Detect which cell encompasses the target text, then output its (x, y) center coordinate. 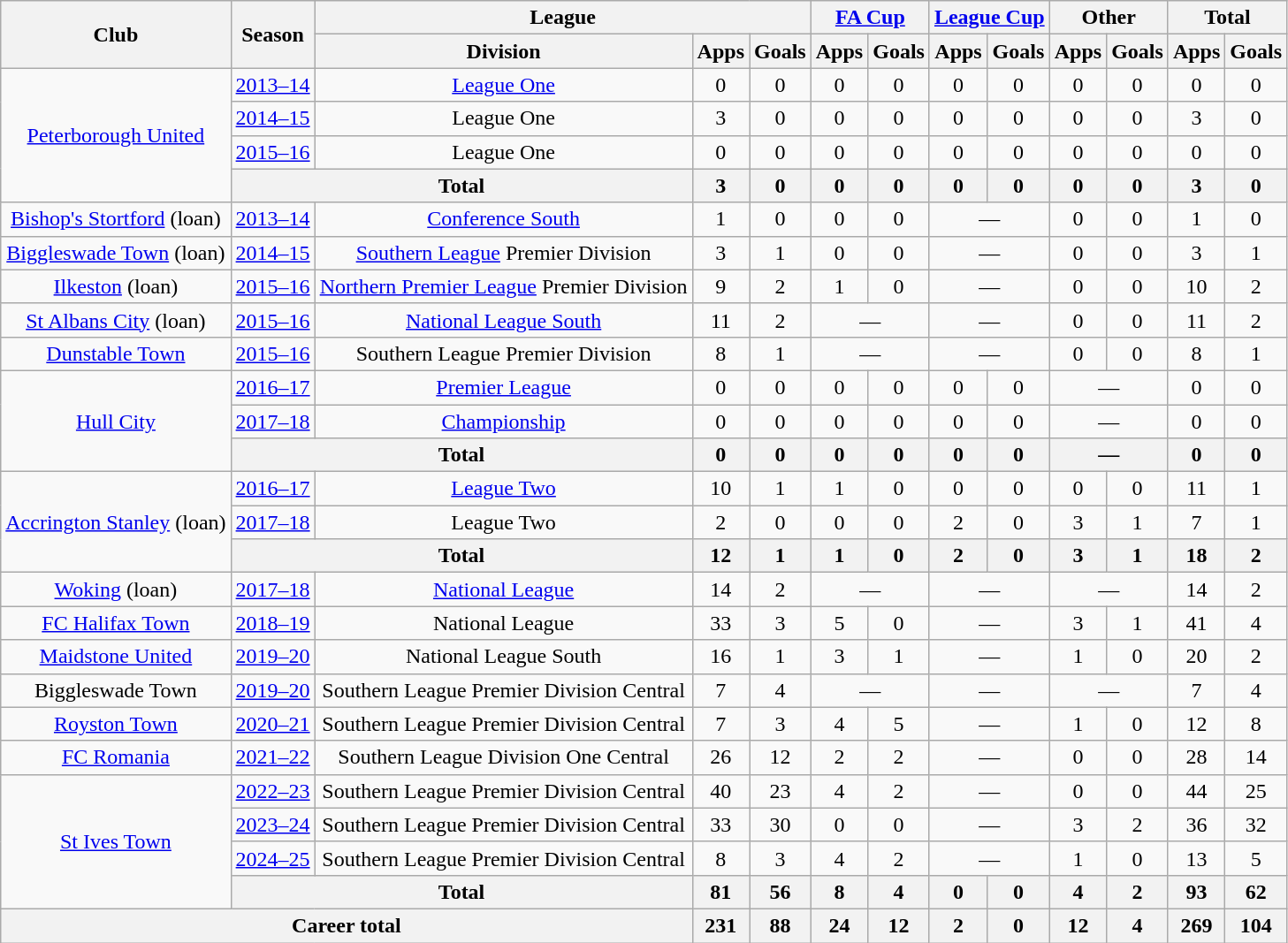
25 (1256, 791)
FC Halifax Town (116, 623)
Premier League (504, 387)
13 (1196, 858)
Biggleswade Town (loan) (116, 253)
2018–19 (272, 623)
Woking (loan) (116, 589)
16 (720, 657)
28 (1196, 757)
9 (720, 286)
Royston Town (116, 724)
Peterborough United (116, 135)
St Ives Town (116, 841)
Maidstone United (116, 657)
Biggleswade Town (116, 690)
2023–24 (272, 825)
18 (1196, 556)
24 (839, 925)
231 (720, 925)
26 (720, 757)
2024–25 (272, 858)
Bishop's Stortford (loan) (116, 219)
2022–23 (272, 791)
32 (1256, 825)
FC Romania (116, 757)
41 (1196, 623)
23 (781, 791)
2021–22 (272, 757)
League Cup (989, 18)
Ilkeston (loan) (116, 286)
30 (781, 825)
Hull City (116, 421)
Southern League Division One Central (504, 757)
Conference South (504, 219)
88 (781, 925)
Career total (347, 925)
Accrington Stanley (loan) (116, 522)
36 (1196, 825)
40 (720, 791)
Dunstable Town (116, 354)
League (562, 18)
Club (116, 34)
44 (1196, 791)
St Albans City (loan) (116, 320)
56 (781, 892)
Other (1109, 18)
2020–21 (272, 724)
Division (504, 51)
62 (1256, 892)
FA Cup (870, 18)
Championship (504, 422)
269 (1196, 925)
81 (720, 892)
Season (272, 34)
Northern Premier League Premier Division (504, 286)
20 (1196, 657)
93 (1196, 892)
104 (1256, 925)
